Provide the (X, Y) coordinate of the cell's center where the given text is located.  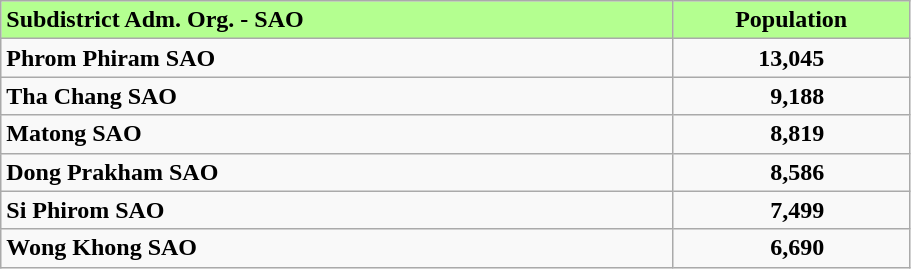
Phrom Phiram SAO (337, 58)
7,499 (791, 210)
Wong Khong SAO (337, 248)
Subdistrict Adm. Org. - SAO (337, 20)
Matong SAO (337, 134)
9,188 (791, 96)
Population (791, 20)
8,586 (791, 172)
Si Phirom SAO (337, 210)
Tha Chang SAO (337, 96)
6,690 (791, 248)
13,045 (791, 58)
Dong Prakham SAO (337, 172)
8,819 (791, 134)
